Provide the [x, y] coordinate of the cell's center where the given text is located.  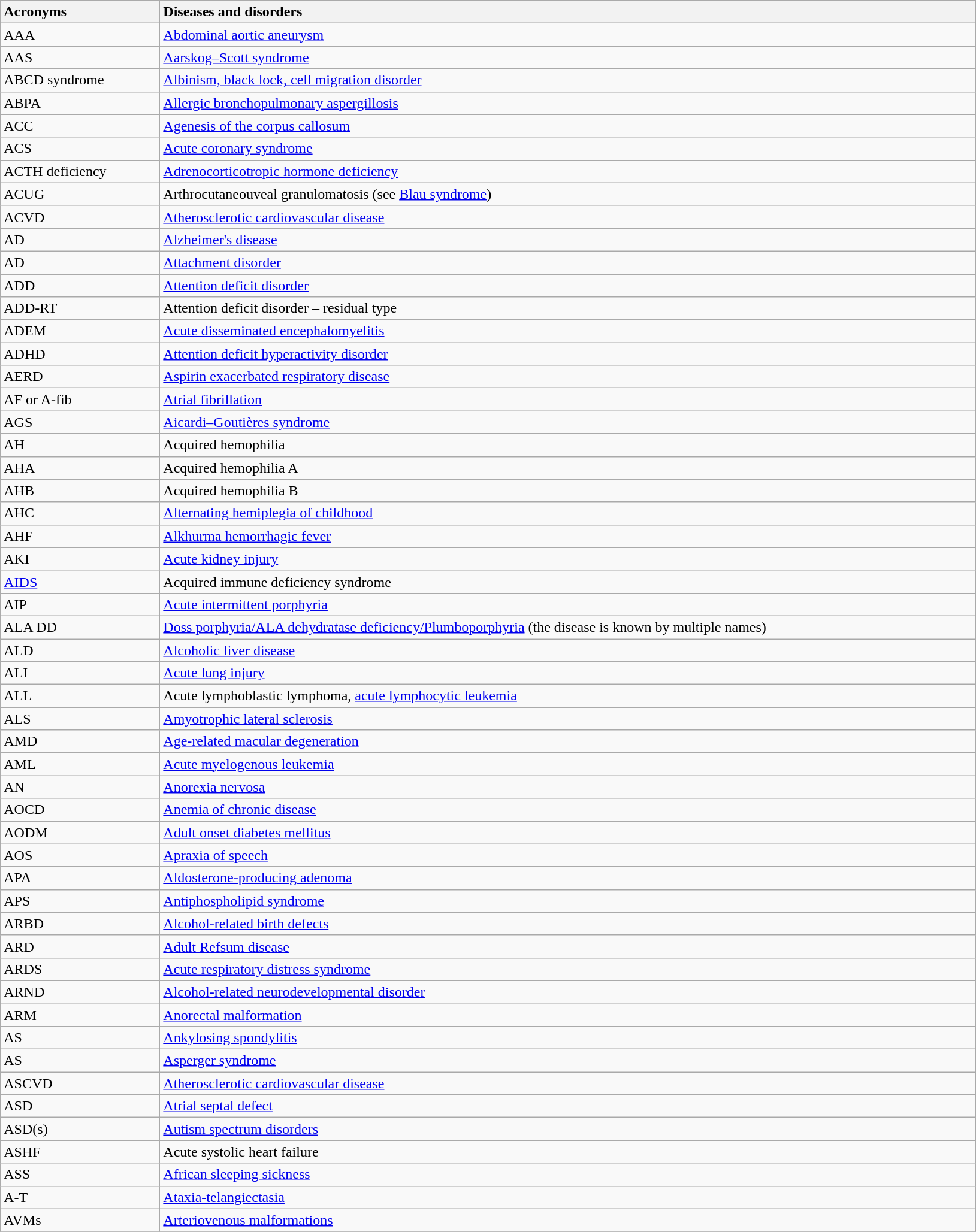
ASD [80, 1106]
ACVD [80, 217]
AHA [80, 468]
Acute coronary syndrome [568, 149]
ARDS [80, 969]
Age-related macular degeneration [568, 741]
ADHD [80, 354]
ADEM [80, 331]
Acute systolic heart failure [568, 1152]
Ataxia-telangiectasia [568, 1197]
AF or A-fib [80, 399]
ASD(s) [80, 1129]
Acute kidney injury [568, 559]
Adult onset diabetes mellitus [568, 833]
ASCVD [80, 1083]
AHC [80, 513]
Agenesis of the corpus callosum [568, 126]
Alzheimer's disease [568, 240]
Atrial fibrillation [568, 399]
Attachment disorder [568, 262]
Arteriovenous malformations [568, 1220]
Anemia of chronic disease [568, 810]
AHF [80, 536]
Alkhurma hemorrhagic fever [568, 536]
Acquired hemophilia [568, 445]
ALS [80, 719]
AML [80, 764]
ACC [80, 126]
Adult Refsum disease [568, 946]
Allergic bronchopulmonary aspergillosis [568, 103]
AOS [80, 855]
Acute lung injury [568, 673]
AAA [80, 35]
ACUG [80, 194]
Anorexia nervosa [568, 787]
ABPA [80, 103]
A-T [80, 1197]
Atrial septal defect [568, 1106]
Alternating hemiplegia of childhood [568, 513]
Acute myelogenous leukemia [568, 764]
Alcohol-related birth defects [568, 924]
ALI [80, 673]
Acute respiratory distress syndrome [568, 969]
ARM [80, 1015]
Acquired immune deficiency syndrome [568, 582]
Attention deficit hyperactivity disorder [568, 354]
ASHF [80, 1152]
ALL [80, 696]
Autism spectrum disorders [568, 1129]
APA [80, 878]
ALA DD [80, 627]
Apraxia of speech [568, 855]
Acute lymphoblastic lymphoma, acute lymphocytic leukemia [568, 696]
AN [80, 787]
ASS [80, 1175]
AHB [80, 491]
Acquired hemophilia A [568, 468]
Adrenocorticotropic hormone deficiency [568, 171]
Aldosterone-producing adenoma [568, 878]
ADD [80, 286]
Attention deficit disorder – residual type [568, 308]
ACTH deficiency [80, 171]
Aarskog–Scott syndrome [568, 57]
Abdominal aortic aneurysm [568, 35]
Acquired hemophilia B [568, 491]
ARD [80, 946]
Ankylosing spondylitis [568, 1038]
Aspirin exacerbated respiratory disease [568, 377]
ADD-RT [80, 308]
AGS [80, 422]
Albinism, black lock, cell migration disorder [568, 80]
AIP [80, 604]
Attention deficit disorder [568, 286]
AMD [80, 741]
Alcoholic liver disease [568, 650]
Alcohol-related neurodevelopmental disorder [568, 992]
Arthrocutaneouveal granulomatosis (see Blau syndrome) [568, 194]
Diseases and disorders [568, 12]
ARBD [80, 924]
AAS [80, 57]
Asperger syndrome [568, 1061]
AKI [80, 559]
Acute disseminated encephalomyelitis [568, 331]
ARND [80, 992]
Doss porphyria/ALA dehydratase deficiency/Plumboporphyria (the disease is known by multiple names) [568, 627]
ACS [80, 149]
AODM [80, 833]
ABCD syndrome [80, 80]
AH [80, 445]
APS [80, 901]
African sleeping sickness [568, 1175]
Acronyms [80, 12]
AERD [80, 377]
Anorectal malformation [568, 1015]
Antiphospholipid syndrome [568, 901]
AOCD [80, 810]
AIDS [80, 582]
AVMs [80, 1220]
Amyotrophic lateral sclerosis [568, 719]
ALD [80, 650]
Acute intermittent porphyria [568, 604]
Aicardi–Goutières syndrome [568, 422]
